From the cell containing the given text, extract its center point as (X, Y) coordinate. 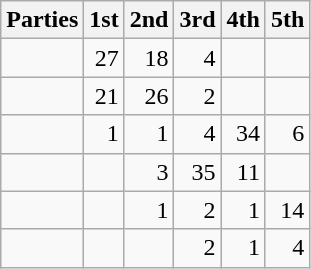
11 (243, 172)
5th (287, 20)
Parties (42, 20)
26 (149, 96)
4th (243, 20)
35 (198, 172)
1st (104, 20)
34 (243, 134)
21 (104, 96)
3rd (198, 20)
2nd (149, 20)
18 (149, 58)
14 (287, 210)
3 (149, 172)
6 (287, 134)
27 (104, 58)
